From the cell containing the given text, extract its center point as (x, y) coordinate. 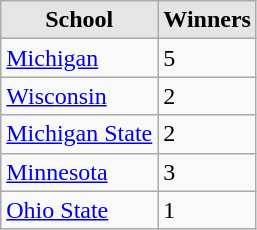
5 (208, 58)
Wisconsin (80, 96)
1 (208, 210)
3 (208, 172)
Winners (208, 20)
School (80, 20)
Michigan (80, 58)
Ohio State (80, 210)
Michigan State (80, 134)
Minnesota (80, 172)
